From the cell containing the given text, extract its center point as [X, Y] coordinate. 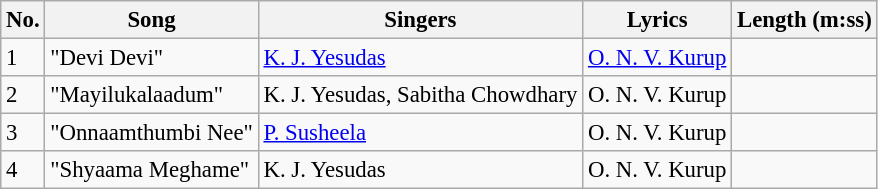
No. [23, 20]
"Shyaama Meghame" [152, 170]
"Onnaamthumbi Nee" [152, 133]
Song [152, 20]
4 [23, 170]
Lyrics [658, 20]
P. Susheela [420, 133]
1 [23, 58]
2 [23, 95]
Singers [420, 20]
3 [23, 133]
"Devi Devi" [152, 58]
Length (m:ss) [804, 20]
"Mayilukalaadum" [152, 95]
K. J. Yesudas, Sabitha Chowdhary [420, 95]
